Scan for the cell matching the given text and deliver its (X, Y) coordinate at center. 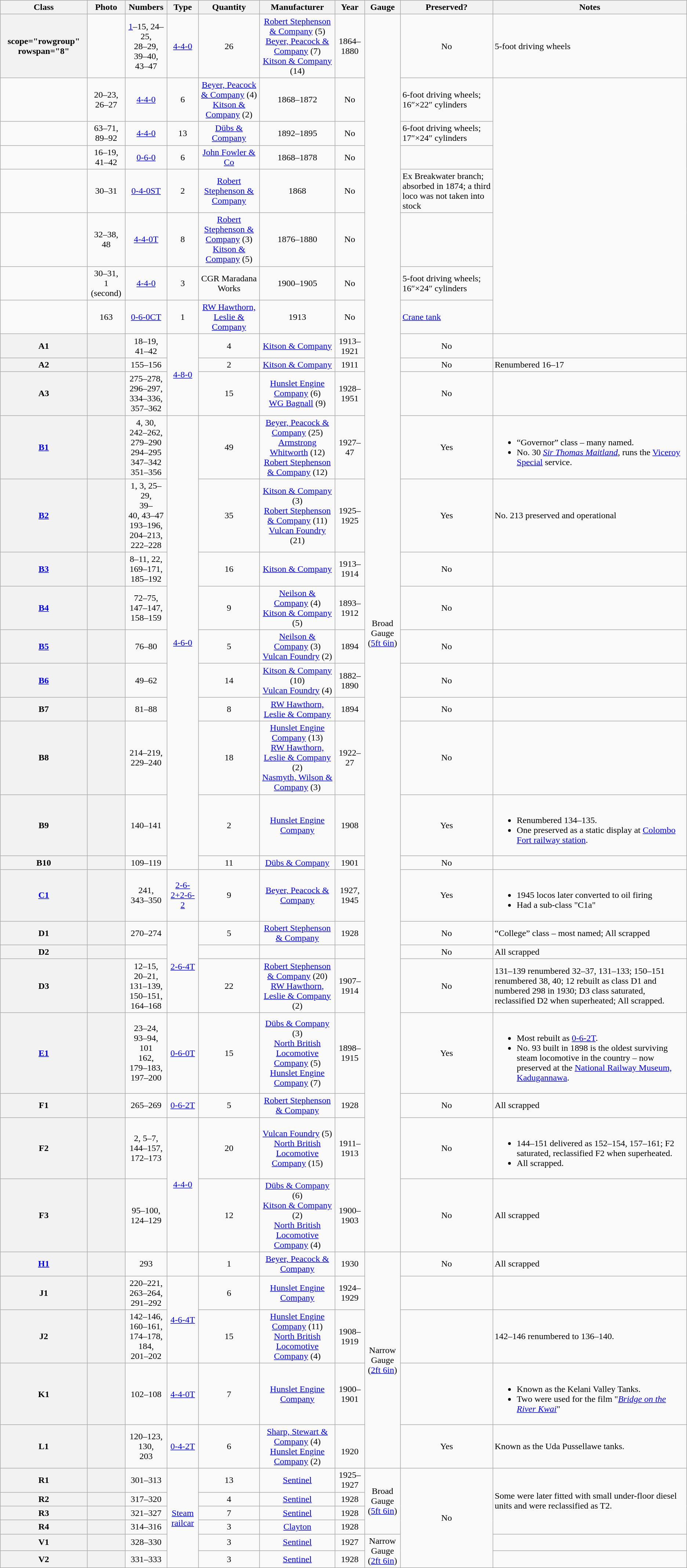
12–15, 20–21,131–139,150–151,164–168 (146, 986)
1913 (297, 317)
265–269 (146, 1105)
1907–1914 (350, 986)
Neilson & Company (4)Kitson & Company (5) (297, 608)
Sharp, Stewart & Company (4)Hunslet Engine Company (2) (297, 1447)
1900–1905 (297, 283)
1868–1878 (297, 157)
B5 (44, 647)
Known as the Uda Pussellawe tanks. (590, 1447)
Notes (590, 7)
B10 (44, 863)
72–75,147–147,158–159 (146, 608)
1922–27 (350, 758)
5-foot driving wheels (590, 46)
1911 (350, 365)
20–23, 26–27 (106, 100)
Manufacturer (297, 7)
2-6-4T (183, 967)
Hunslet Engine Company (11)North British Locomotive Company (4) (297, 1337)
Class (44, 7)
1893–1912 (350, 608)
26 (229, 46)
Known as the Kelani Valley Tanks.Two were used for the film "Bridge on the River Kwai" (590, 1394)
1900–1903 (350, 1216)
D2 (44, 952)
B1 (44, 447)
4-8-0 (183, 374)
30–31 (106, 191)
Hunslet Engine Company (6)WG Bagnall (9) (297, 393)
B6 (44, 680)
1, 3, 25–29,39–40, 43–47193–196,204–213,222–228 (146, 516)
49 (229, 447)
0-6-2T (183, 1105)
Year (350, 7)
Vulcan Foundry (5)North British Locomotive Company (15) (297, 1148)
E1 (44, 1053)
4-6-0 (183, 643)
144–151 delivered as 152–154, 157–161; F2 saturated, reclassified F2 when superheated.All scrapped. (590, 1148)
1898–1915 (350, 1053)
1925–1927 (350, 1480)
275–278,296–297,334–336,357–362 (146, 393)
1901 (350, 863)
R3 (44, 1513)
241,343–350 (146, 895)
35 (229, 516)
1920 (350, 1447)
R4 (44, 1527)
Preserved? (446, 7)
1913–1914 (350, 569)
Photo (106, 7)
F2 (44, 1148)
95–100,124–129 (146, 1216)
1925–1925 (350, 516)
317–320 (146, 1499)
Dübs & Company (6)Kitson & Company (2)North British Locomotive Company (4) (297, 1216)
1892–1895 (297, 134)
1927–47 (350, 447)
163 (106, 317)
F3 (44, 1216)
4, 30,242–262,279–290294–295347–342351–356 (146, 447)
Dübs & Company (3)North British Locomotive Company (5)Hunslet Engine Company (7) (297, 1053)
1927, 1945 (350, 895)
Numbers (146, 7)
D1 (44, 933)
F1 (44, 1105)
0-6-0CT (146, 317)
1911–1913 (350, 1148)
Quantity (229, 7)
J2 (44, 1337)
R1 (44, 1480)
Crane tank (446, 317)
No. 213 preserved and operational (590, 516)
18–19, 41–42 (146, 346)
328–330 (146, 1542)
49–62 (146, 680)
76–80 (146, 647)
16–19, 41–42 (106, 157)
321–327 (146, 1513)
1908 (350, 825)
Ex Breakwater branch; absorbed in 1874; a third loco was not taken into stock (446, 191)
0-4-0ST (146, 191)
220–221,263–264,291–292 (146, 1293)
6-foot driving wheels; 17″×24″ cylinders (446, 134)
A2 (44, 365)
6-foot driving wheels; 16″×22″ cylinders (446, 100)
A1 (44, 346)
B2 (44, 516)
1876–1880 (297, 240)
John Fowler & Co (229, 157)
12 (229, 1216)
Neilson & Company (3)Vulcan Foundry (2) (297, 647)
8–11, 22,169–171,185–192 (146, 569)
Robert Stephenson & Company (3)Kitson & Company (5) (229, 240)
1913–1921 (350, 346)
Steam railcar (183, 1518)
“College” class – most named; All scrapped (590, 933)
214–219,229–240 (146, 758)
Robert Stephenson & Company (5)Beyer, Peacock & Company (7)Kitson & Company (14) (297, 46)
11 (229, 863)
1868–1872 (297, 100)
16 (229, 569)
Hunslet Engine Company (13)RW Hawthorn, Leslie & Company (2)Nasmyth, Wilson & Company (3) (297, 758)
293 (146, 1264)
1924–1929 (350, 1293)
20 (229, 1148)
R2 (44, 1499)
102–108 (146, 1394)
2-6-2+2-6-2 (183, 895)
B4 (44, 608)
V2 (44, 1559)
63–71, 89–92 (106, 134)
D3 (44, 986)
0-4-2T (183, 1447)
314–316 (146, 1527)
B8 (44, 758)
331–333 (146, 1559)
23–24, 93–94,101162,179–183,197–200 (146, 1053)
1900–1901 (350, 1394)
22 (229, 986)
120–123,130,203 (146, 1447)
Beyer, Peacock & Company (25)Armstrong Whitworth (12)Robert Stephenson & Company (12) (297, 447)
142–146,160–161,174–178,184,201–202 (146, 1337)
32–38, 48 (106, 240)
1868 (297, 191)
Type (183, 7)
0-6-0T (183, 1053)
1927 (350, 1542)
14 (229, 680)
301–313 (146, 1480)
C1 (44, 895)
0-6-0 (146, 157)
2, 5–7,144–157,172–173 (146, 1148)
1908–1919 (350, 1337)
155–156 (146, 365)
Robert Stephenson & Company (20)RW Hawthorn, Leslie & Company (2) (297, 986)
270–274 (146, 933)
J1 (44, 1293)
B3 (44, 569)
30–31,1 (second) (106, 283)
81–88 (146, 709)
Some were later fitted with small under-floor diesel units and were reclassified as T2. (590, 1501)
1930 (350, 1264)
Kitson & Company (10)Vulcan Foundry (4) (297, 680)
1864–1880 (350, 46)
K1 (44, 1394)
1882–1890 (350, 680)
Clayton (297, 1527)
142–146 renumbered to 136–140. (590, 1337)
V1 (44, 1542)
Kitson & Company (3)Robert Stephenson & Company (11)Vulcan Foundry (21) (297, 516)
1928–1951 (350, 393)
Renumbered 134–135.One preserved as a static display at Colombo Fort railway station. (590, 825)
1–15, 24–25,28–29, 39–40,43–47 (146, 46)
B9 (44, 825)
“Governor” class – many named.No. 30 Sir Thomas Maitland, runs the Viceroy Special service. (590, 447)
scope="rowgroup" rowspan="8" (44, 46)
L1 (44, 1447)
A3 (44, 393)
5-foot driving wheels; 16″×24″ cylinders (446, 283)
CGR Maradana Works (229, 283)
H1 (44, 1264)
1945 locos later converted to oil firingHad a sub-class "C1a" (590, 895)
4-6-4T (183, 1320)
18 (229, 758)
B7 (44, 709)
140–141 (146, 825)
109–119 (146, 863)
Renumbered 16–17 (590, 365)
Beyer, Peacock & Company (4)Kitson & Company (2) (229, 100)
Gauge (382, 7)
